For the text-containing cell, return its midpoint in (x, y) coordinate format. 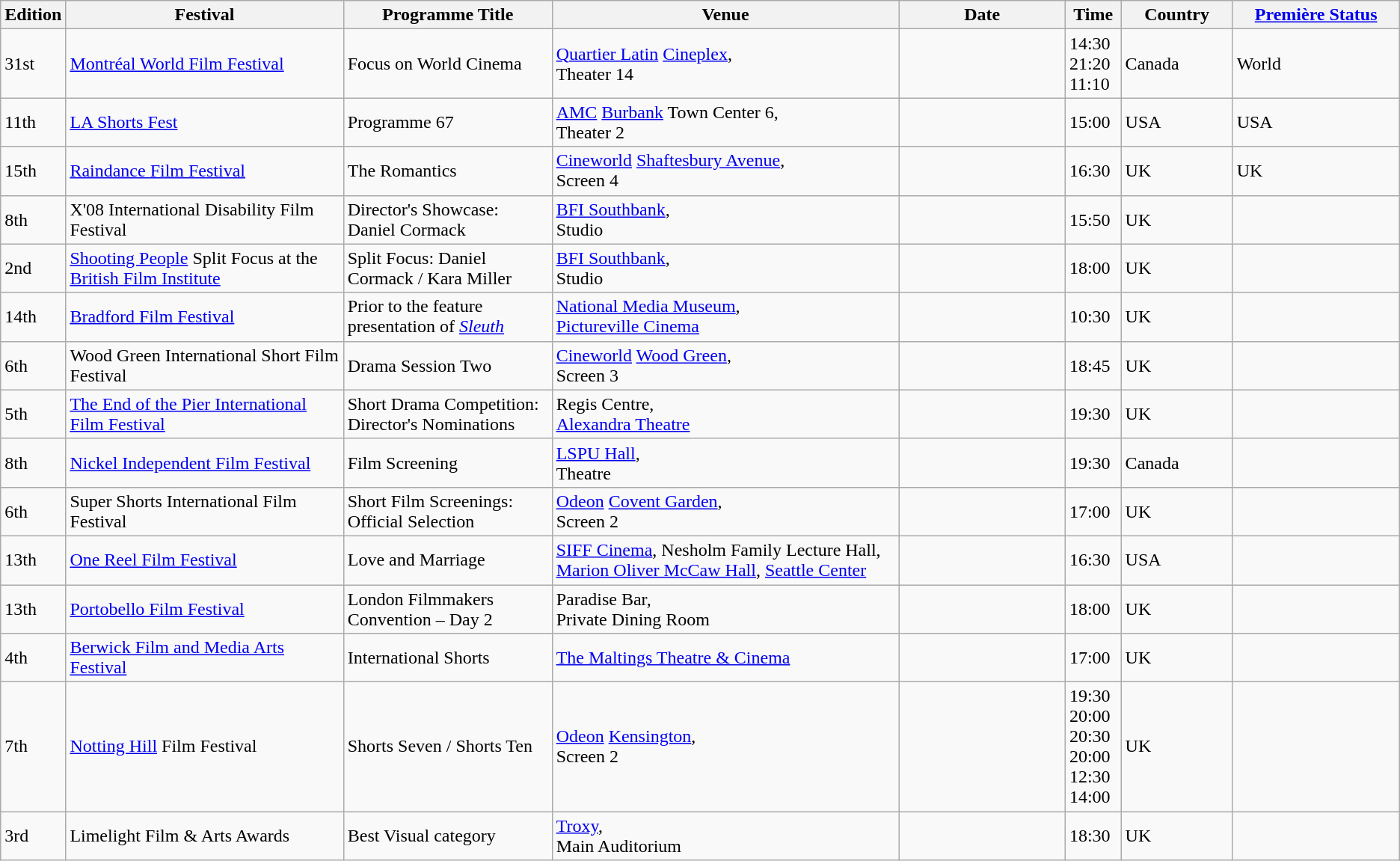
Troxy, Main Auditorium (725, 836)
Drama Session Two (447, 365)
Split Focus: Daniel Cormack / Kara Miller (447, 268)
Portobello Film Festival (205, 609)
3rd (33, 836)
15:50 (1093, 220)
Berwick Film and Media Arts Festival (205, 658)
Best Visual category (447, 836)
Time (1093, 15)
Prior to the feature presentation of Sleuth (447, 317)
Short Film Screenings: Official Selection (447, 512)
5th (33, 414)
Raindance Film Festival (205, 171)
The Romantics (447, 171)
Super Shorts International Film Festival (205, 512)
Country (1177, 15)
X'08 International Disability Film Festival (205, 220)
31st (33, 64)
Cineworld Shaftesbury Avenue, Screen 4 (725, 171)
11th (33, 123)
Venue (725, 15)
Wood Green International Short Film Festival (205, 365)
BFI Southbank, Studio (725, 220)
Première Status (1316, 15)
Notting Hill Film Festival (205, 747)
London Filmmakers Convention – Day 2 (447, 609)
Director's Showcase: Daniel Cormack (447, 220)
Odeon Covent Garden, Screen 2 (725, 512)
Short Drama Competition: Director's Nominations (447, 414)
Limelight Film & Arts Awards (205, 836)
Bradford Film Festival (205, 317)
Focus on World Cinema (447, 64)
Edition (33, 15)
10:30 (1093, 317)
National Media Museum, Pictureville Cinema (725, 317)
Cineworld Wood Green, Screen 3 (725, 365)
15:00 (1093, 123)
SIFF Cinema, Nesholm Family Lecture Hall, Marion Oliver McCaw Hall, Seattle Center (725, 560)
Festival (205, 15)
Programme Title (447, 15)
18:30 (1093, 836)
International Shorts (447, 658)
World (1316, 64)
14th (33, 317)
LA Shorts Fest (205, 123)
18:45 (1093, 365)
Programme 67 (447, 123)
4th (33, 658)
Quartier Latin Cineplex, Theater 14 (725, 64)
AMC Burbank Town Center 6, Theater 2 (725, 123)
Shooting People Split Focus at the British Film Institute (205, 268)
7th (33, 747)
Date (983, 15)
Nickel Independent Film Festival (205, 462)
Love and Marriage (447, 560)
2nd (33, 268)
Odeon Kensington, Screen 2 (725, 747)
Regis Centre, Alexandra Theatre (725, 414)
LSPU Hall, Theatre (725, 462)
Montréal World Film Festival (205, 64)
The End of the Pier International Film Festival (205, 414)
Film Screening (447, 462)
19:3020:0020:3020:0012:3014:00 (1093, 747)
Paradise Bar, Private Dining Room (725, 609)
15th (33, 171)
BFI Southbank,Studio (725, 268)
The Maltings Theatre & Cinema (725, 658)
14:3021:2011:10 (1093, 64)
Shorts Seven / Shorts Ten (447, 747)
One Reel Film Festival (205, 560)
